Search for the cell housing the specified text and yield its [x, y] center coordinate. 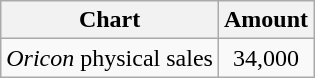
Amount [266, 20]
Oricon physical sales [110, 58]
34,000 [266, 58]
Chart [110, 20]
